Capture the cell that displays the provided text and extract its [x, y] central coordinate. 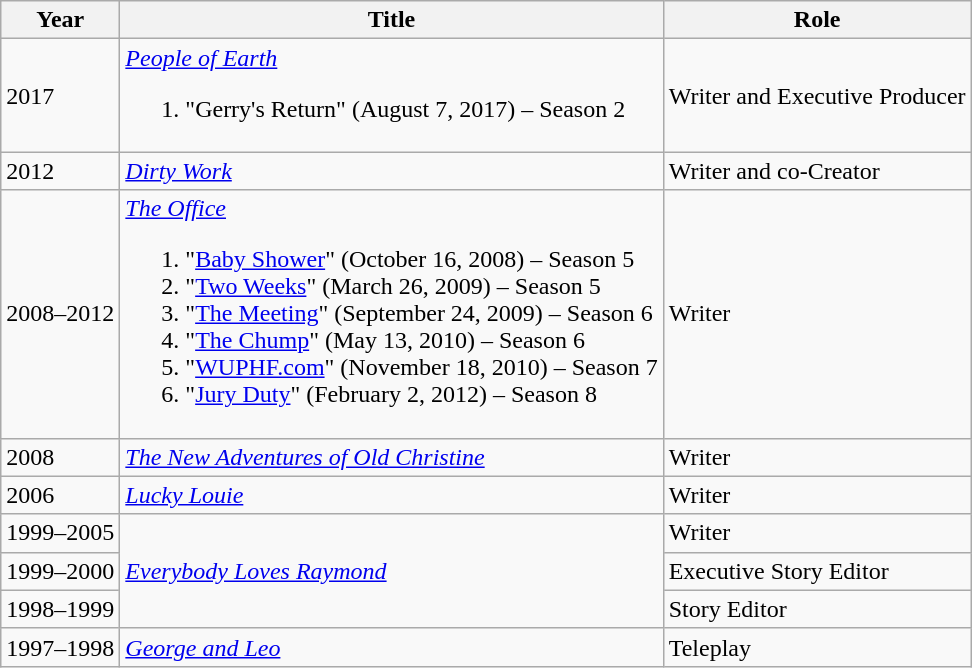
2008–2012 [60, 314]
People of Earth"Gerry's Return" (August 7, 2017) – Season 2 [392, 96]
Executive Story Editor [817, 571]
The New Adventures of Old Christine [392, 457]
Role [817, 20]
George and Leo [392, 647]
Title [392, 20]
2017 [60, 96]
2006 [60, 495]
Writer and co-Creator [817, 171]
1997–1998 [60, 647]
Everybody Loves Raymond [392, 571]
2012 [60, 171]
1999–2005 [60, 533]
1998–1999 [60, 609]
Lucky Louie [392, 495]
1999–2000 [60, 571]
Teleplay [817, 647]
2008 [60, 457]
Dirty Work [392, 171]
Writer and Executive Producer [817, 96]
Year [60, 20]
Story Editor [817, 609]
